Output the [x, y] coordinate of the center of the cell containing the given text.  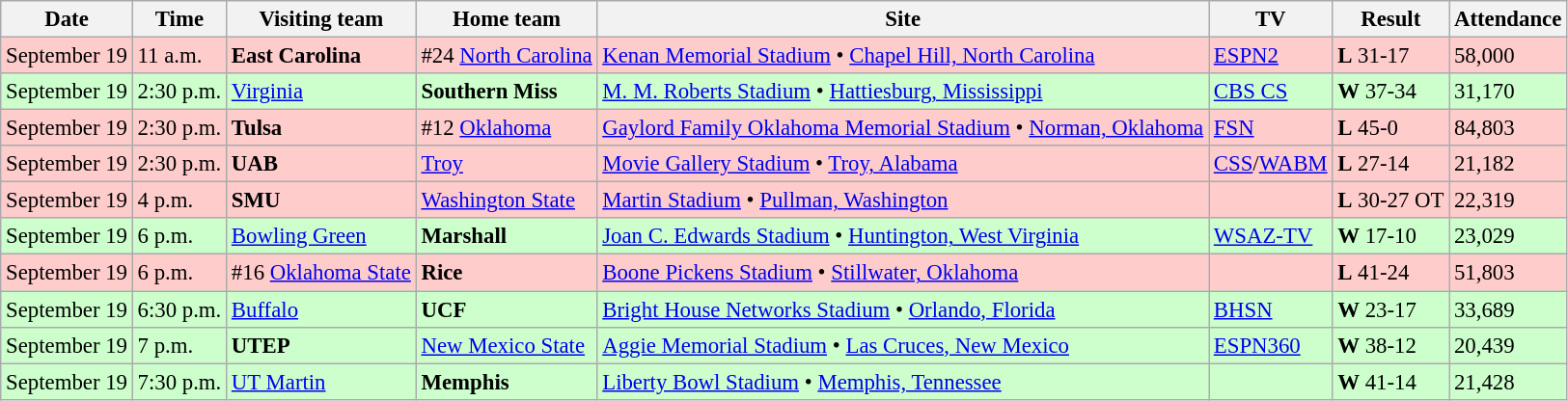
ESPN360 [1271, 345]
Tulsa [322, 128]
Time [179, 19]
Troy [507, 164]
Memphis [507, 382]
East Carolina [322, 56]
TV [1271, 19]
Attendance [1508, 19]
W 37-34 [1391, 92]
58,000 [1508, 56]
Buffalo [322, 309]
BHSN [1271, 309]
SMU [322, 200]
UAB [322, 164]
33,689 [1508, 309]
CSS/WABM [1271, 164]
Washington State [507, 200]
Bright House Networks Stadium • Orlando, Florida [903, 309]
L 45-0 [1391, 128]
Joan C. Edwards Stadium • Huntington, West Virginia [903, 236]
Movie Gallery Stadium • Troy, Alabama [903, 164]
22,319 [1508, 200]
Gaylord Family Oklahoma Memorial Stadium • Norman, Oklahoma [903, 128]
4 p.m. [179, 200]
21,182 [1508, 164]
UT Martin [322, 382]
L 31-17 [1391, 56]
New Mexico State [507, 345]
Visiting team [322, 19]
21,428 [1508, 382]
Virginia [322, 92]
Boone Pickens Stadium • Stillwater, Oklahoma [903, 273]
#24 North Carolina [507, 56]
UTEP [322, 345]
7 p.m. [179, 345]
Aggie Memorial Stadium • Las Cruces, New Mexico [903, 345]
Bowling Green [322, 236]
Rice [507, 273]
Kenan Memorial Stadium • Chapel Hill, North Carolina [903, 56]
W 41-14 [1391, 382]
84,803 [1508, 128]
Date [67, 19]
Marshall [507, 236]
L 27-14 [1391, 164]
#12 Oklahoma [507, 128]
W 38-12 [1391, 345]
#16 Oklahoma State [322, 273]
W 17-10 [1391, 236]
L 41-24 [1391, 273]
Southern Miss [507, 92]
Martin Stadium • Pullman, Washington [903, 200]
Result [1391, 19]
Home team [507, 19]
CBS CS [1271, 92]
L 30-27 OT [1391, 200]
7:30 p.m. [179, 382]
W 23-17 [1391, 309]
WSAZ-TV [1271, 236]
Site [903, 19]
11 a.m. [179, 56]
31,170 [1508, 92]
FSN [1271, 128]
Liberty Bowl Stadium • Memphis, Tennessee [903, 382]
UCF [507, 309]
51,803 [1508, 273]
ESPN2 [1271, 56]
23,029 [1508, 236]
6:30 p.m. [179, 309]
M. M. Roberts Stadium • Hattiesburg, Mississippi [903, 92]
20,439 [1508, 345]
